Search for the cell housing the specified text and yield its [X, Y] center coordinate. 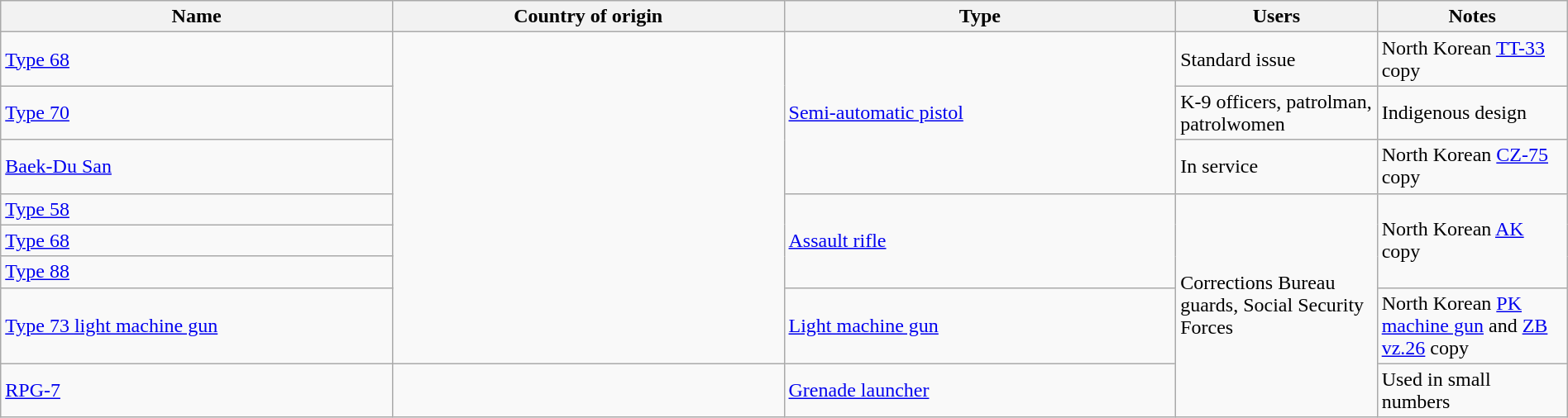
Type 88 [197, 272]
Notes [1472, 17]
In service [1277, 167]
Semi-automatic pistol [980, 112]
North Korean AK copy [1472, 240]
K-9 officers, patrolman, patrolwomen [1277, 112]
Type [980, 17]
Light machine gun [980, 325]
Indigenous design [1472, 112]
North Korean TT-33 copy [1472, 59]
Users [1277, 17]
Baek-Du San [197, 167]
Used in small numbers [1472, 390]
Standard issue [1277, 59]
North Korean CZ-75 copy [1472, 167]
Country of origin [588, 17]
Type 58 [197, 209]
Type 70 [197, 112]
Corrections Bureau guards, Social Security Forces [1277, 306]
Name [197, 17]
North Korean PK machine gun and ZB vz.26 copy [1472, 325]
Assault rifle [980, 240]
Type 73 light machine gun [197, 325]
Grenade launcher [980, 390]
RPG-7 [197, 390]
